Capture the cell that displays the provided text and extract its (X, Y) central coordinate. 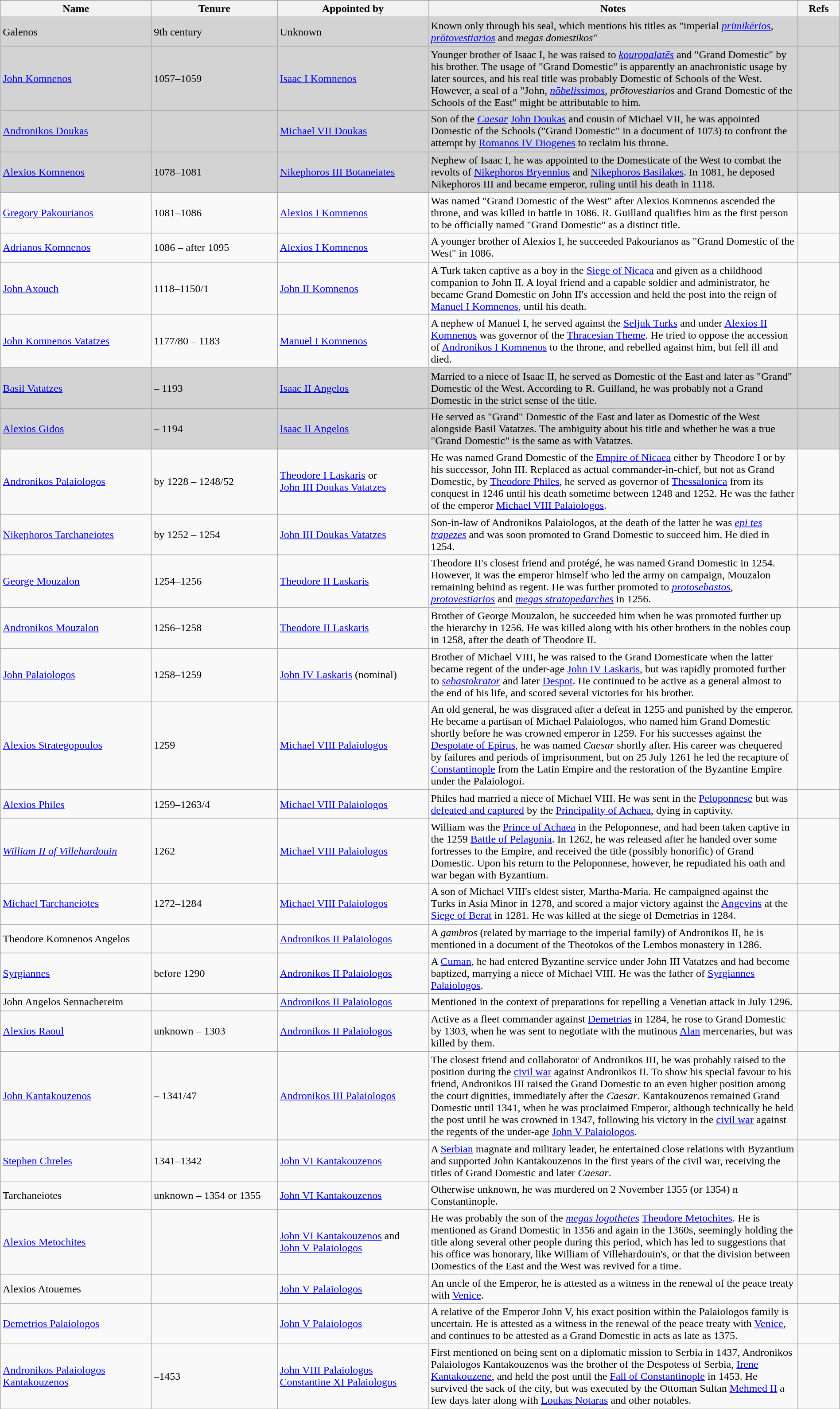
Tenure (214, 9)
Gregory Pakourianos (76, 213)
Adrianos Komnenos (76, 247)
1254–1256 (214, 582)
1258–1259 (214, 675)
1256–1258 (214, 628)
unknown – 1354 or 1355 (214, 1195)
An uncle of the Emperor, he is attested as a witness in the renewal of the peace treaty with Venice. (613, 1289)
John Kantakouzenos (76, 1096)
Andronikos Palaiologos Kantakouzenos (76, 1377)
Nikephoros III Botaneiates (353, 172)
Unknown (353, 32)
Refs (819, 9)
1259 (214, 745)
Stephen Chreles (76, 1160)
Demetrios Palaiologos (76, 1324)
John Palaiologos (76, 675)
1262 (214, 851)
A younger brother of Alexios I, he succeeded Pakourianos as "Grand Domestic of the West" in 1086. (613, 247)
Alexios Raoul (76, 1031)
Isaac I Komnenos (353, 78)
John Komnenos (76, 78)
John Komnenos Vatatzes (76, 341)
Basil Vatatzes (76, 388)
John II Komnenos (353, 288)
Notes (613, 9)
John IV Laskaris (nominal) (353, 675)
Appointed by (353, 9)
William II of Villehardouin (76, 851)
Otherwise unknown, he was murdered on 2 November 1355 (or 1354) n Constantinople. (613, 1195)
Known only through his seal, which mentions his titles as "imperial primikērios, prōtovestiarios and megas domestikos" (613, 32)
–1453 (214, 1377)
Galenos (76, 32)
Theodore Komnenos Angelos (76, 939)
Andronikos Doukas (76, 131)
John VIII PalaiologosConstantine XI Palaiologos (353, 1377)
– 1193 (214, 388)
John III Doukas Vatatzes (353, 535)
John Angelos Sennachereim (76, 1002)
John VI Kantakouzenos andJohn V Palaiologos (353, 1242)
Andronikos III Palaiologos (353, 1096)
1057–1059 (214, 78)
1259–1263/4 (214, 804)
1272–1284 (214, 904)
Alexios Gidos (76, 429)
1086 – after 1095 (214, 247)
by 1252 – 1254 (214, 535)
before 1290 (214, 973)
1081–1086 (214, 213)
Alexios Philes (76, 804)
unknown – 1303 (214, 1031)
Michael VII Doukas (353, 131)
Mentioned in the context of preparations for repelling a Venetian attack in July 1296. (613, 1002)
Name (76, 9)
9th century (214, 32)
– 1194 (214, 429)
John Axouch (76, 288)
Nikephoros Tarchaneiotes (76, 535)
Theodore I Laskaris orJohn III Doukas Vatatzes (353, 481)
Syrgiannes (76, 973)
Andronikos Palaiologos (76, 481)
George Mouzalon (76, 582)
Alexios Atouemes (76, 1289)
Michael Tarchaneiotes (76, 904)
Alexios Metochites (76, 1242)
Alexios Strategopoulos (76, 745)
by 1228 – 1248/52 (214, 481)
Tarchaneiotes (76, 1195)
Manuel I Komnenos (353, 341)
1341–1342 (214, 1160)
1078–1081 (214, 172)
Andronikos Mouzalon (76, 628)
Alexios Komnenos (76, 172)
1118–1150/1 (214, 288)
1177/80 – 1183 (214, 341)
– 1341/47 (214, 1096)
